Capture the cell that displays the provided text and extract its (X, Y) central coordinate. 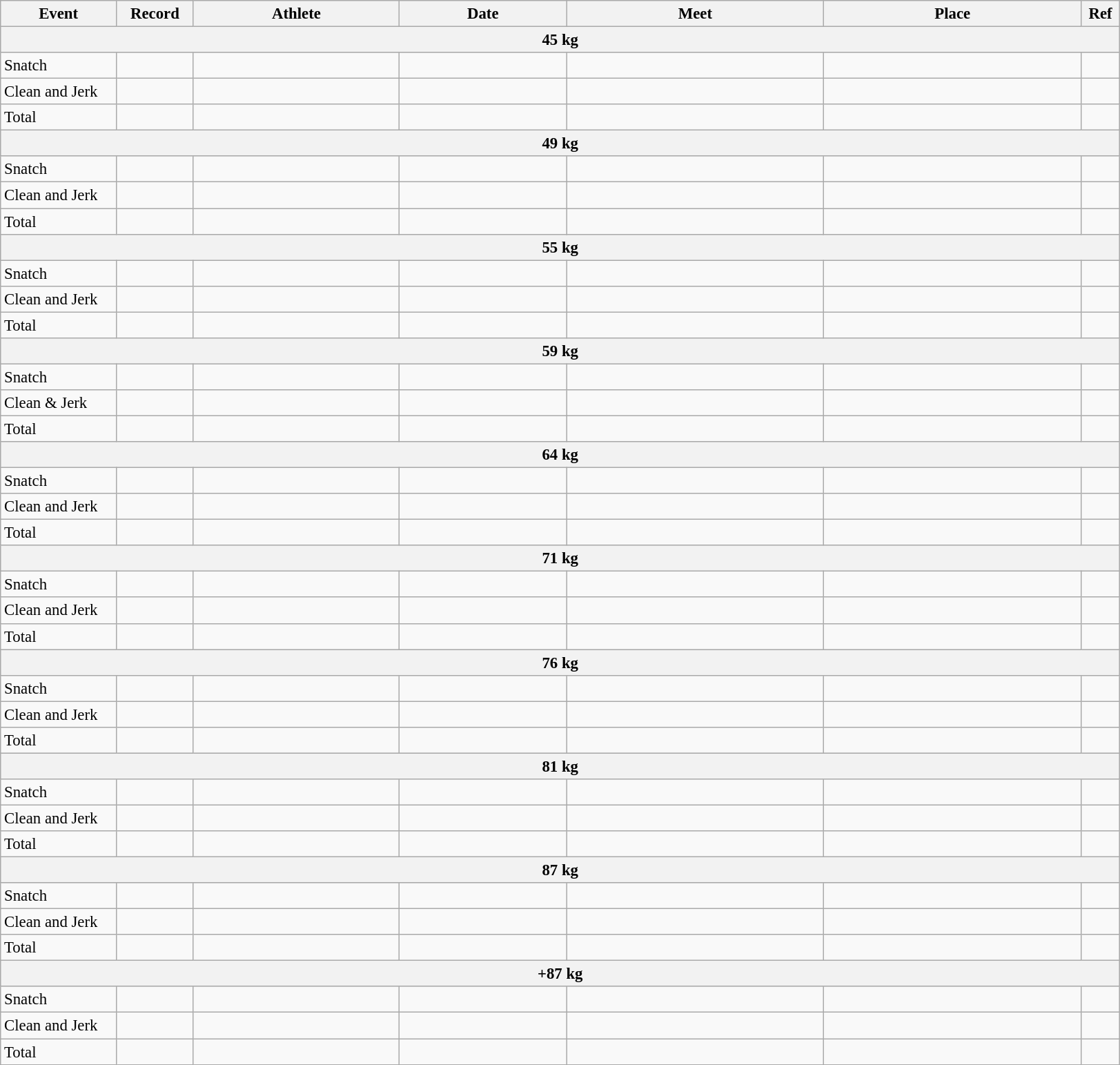
81 kg (560, 766)
Clean & Jerk (59, 403)
76 kg (560, 663)
Ref (1101, 14)
Event (59, 14)
59 kg (560, 351)
45 kg (560, 40)
71 kg (560, 558)
Place (952, 14)
Athlete (296, 14)
Record (155, 14)
55 kg (560, 247)
64 kg (560, 455)
87 kg (560, 870)
Date (483, 14)
Meet (696, 14)
49 kg (560, 144)
+87 kg (560, 974)
